Find where the given text appears and provide that cell's center as (x, y) coordinate. 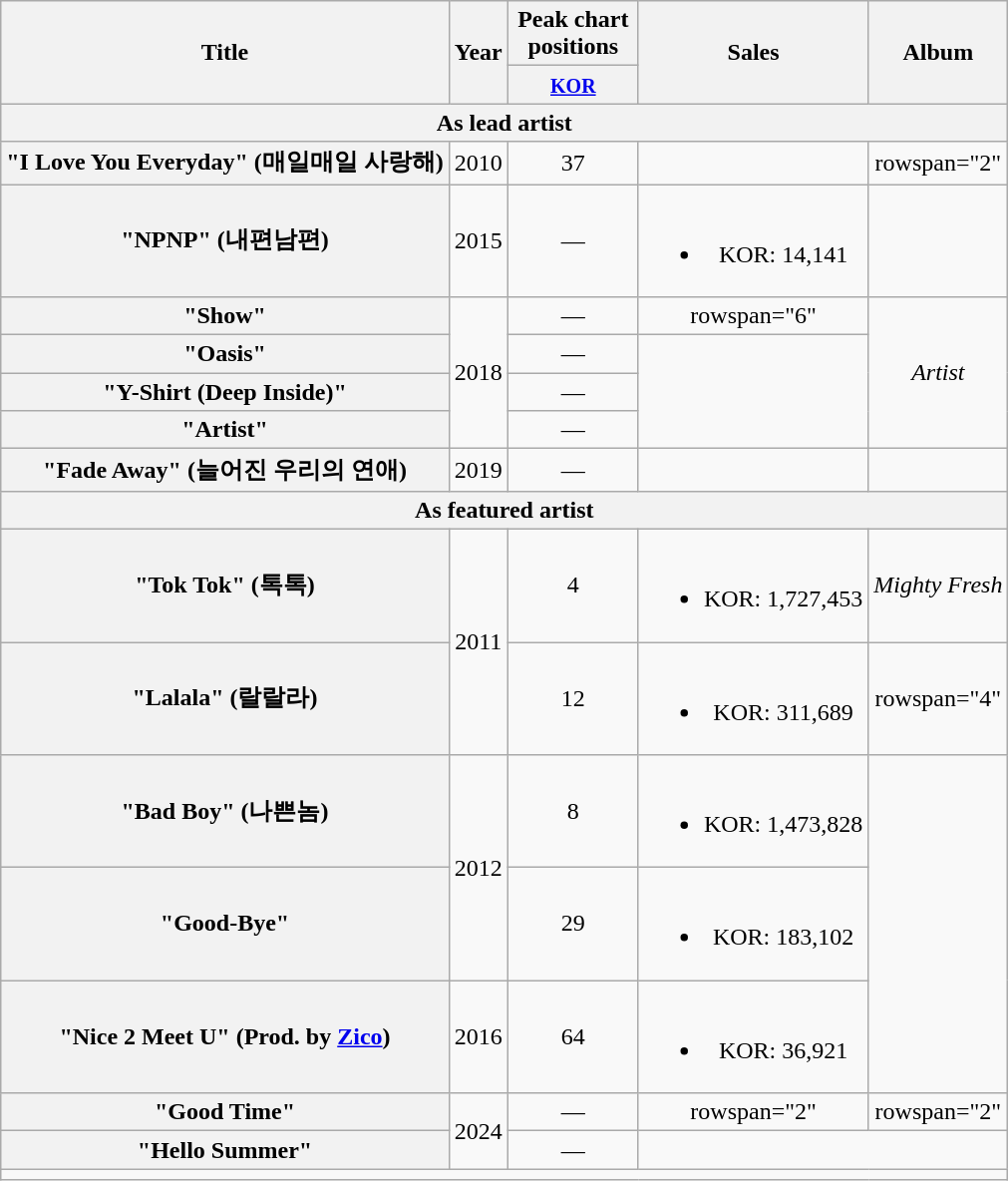
2024 (479, 1131)
Peak chart positions (572, 34)
Artist (938, 373)
KOR: 14,141 (753, 239)
Year (479, 52)
"Oasis" (225, 354)
"Tok Tok" (톡톡) (225, 585)
37 (572, 164)
12 (572, 698)
2016 (479, 1037)
2019 (479, 471)
Album (938, 52)
2015 (479, 239)
"Artist" (225, 430)
"Good-Bye" (225, 924)
KOR: 36,921 (753, 1037)
rowspan="4" (938, 698)
KOR: 1,473,828 (753, 812)
2018 (479, 373)
"Show" (225, 316)
4 (572, 585)
"Good Time" (225, 1112)
KOR: 1,727,453 (753, 585)
2012 (479, 868)
Title (225, 52)
"Nice 2 Meet U" (Prod. by Zico) (225, 1037)
As lead artist (504, 123)
"I Love You Everyday" (매일매일 사랑해) (225, 164)
"Lalala" (랄랄라) (225, 698)
rowspan="6" (753, 316)
As featured artist (504, 510)
2010 (479, 164)
KOR: 311,689 (753, 698)
KOR (572, 85)
8 (572, 812)
29 (572, 924)
KOR: 183,102 (753, 924)
Mighty Fresh (938, 585)
2011 (479, 641)
"NPNP" (내편남편) (225, 239)
"Y-Shirt (Deep Inside)" (225, 392)
64 (572, 1037)
"Fade Away" (늘어진 우리의 연애) (225, 471)
"Bad Boy" (나쁜놈) (225, 812)
Sales (753, 52)
"Hello Summer" (225, 1150)
